Provide the [X, Y] coordinate of the cell's center where the given text is located.  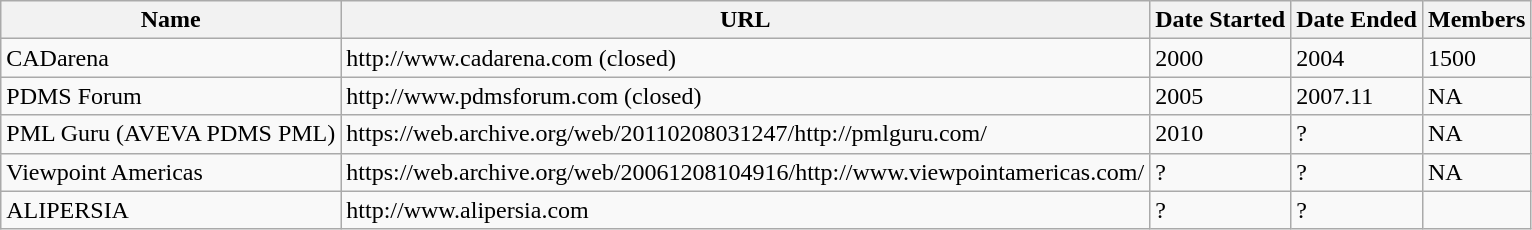
Viewpoint Americas [171, 172]
Date Ended [1357, 20]
Name [171, 20]
http://www.pdmsforum.com (closed) [746, 96]
2005 [1220, 96]
PDMS Forum [171, 96]
http://www.alipersia.com [746, 210]
1500 [1476, 58]
Members [1476, 20]
PML Guru (AVEVA PDMS PML) [171, 134]
URL [746, 20]
2004 [1357, 58]
https://web.archive.org/web/20061208104916/http://www.viewpointamericas.com/ [746, 172]
CADarena [171, 58]
ALIPERSIA [171, 210]
Date Started [1220, 20]
2007.11 [1357, 96]
2000 [1220, 58]
http://www.cadarena.com (closed) [746, 58]
https://web.archive.org/web/20110208031247/http://pmlguru.com/ [746, 134]
2010 [1220, 134]
